Capture the cell that displays the provided text and extract its [X, Y] central coordinate. 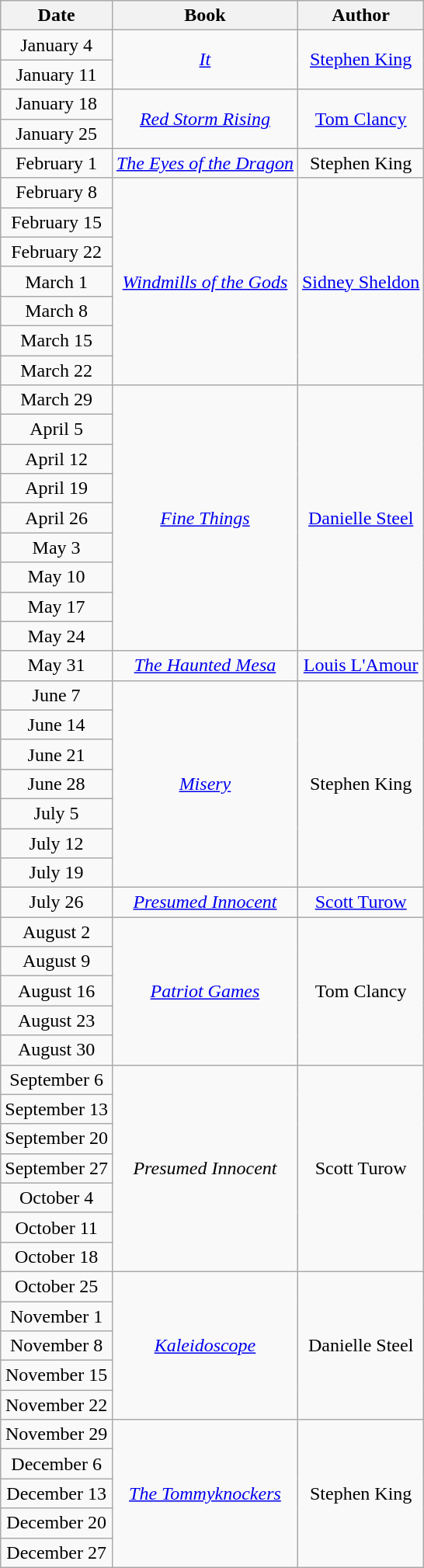
April 12 [57, 459]
November 15 [57, 1375]
May 17 [57, 607]
July 19 [57, 873]
Sidney Sheldon [360, 281]
Windmills of the Gods [205, 281]
October 18 [57, 1257]
Misery [205, 784]
February 8 [57, 193]
February 1 [57, 163]
The Eyes of the Dragon [205, 163]
The Tommyknockers [205, 1493]
Kaleidoscope [205, 1345]
December 20 [57, 1523]
Patriot Games [205, 991]
September 6 [57, 1080]
March 8 [57, 311]
September 20 [57, 1139]
October 25 [57, 1286]
August 9 [57, 961]
September 27 [57, 1168]
It [205, 60]
June 14 [57, 725]
May 31 [57, 666]
July 5 [57, 813]
March 15 [57, 340]
June 21 [57, 754]
September 13 [57, 1109]
Date [57, 16]
August 30 [57, 1050]
November 8 [57, 1346]
Louis L'Amour [360, 666]
October 4 [57, 1198]
Fine Things [205, 519]
Book [205, 16]
January 4 [57, 45]
February 22 [57, 252]
Author [360, 16]
April 19 [57, 488]
April 26 [57, 518]
Red Storm Rising [205, 119]
January 11 [57, 75]
November 1 [57, 1316]
March 22 [57, 370]
May 24 [57, 636]
February 15 [57, 222]
December 6 [57, 1464]
January 18 [57, 104]
June 28 [57, 784]
June 7 [57, 695]
December 27 [57, 1552]
November 29 [57, 1434]
The Haunted Mesa [205, 666]
November 22 [57, 1405]
March 29 [57, 400]
August 23 [57, 1020]
December 13 [57, 1493]
May 10 [57, 577]
August 2 [57, 932]
March 1 [57, 281]
July 12 [57, 843]
July 26 [57, 902]
May 3 [57, 548]
April 5 [57, 429]
August 16 [57, 991]
January 25 [57, 134]
October 11 [57, 1227]
